Scan for the cell matching the given text and deliver its (X, Y) coordinate at center. 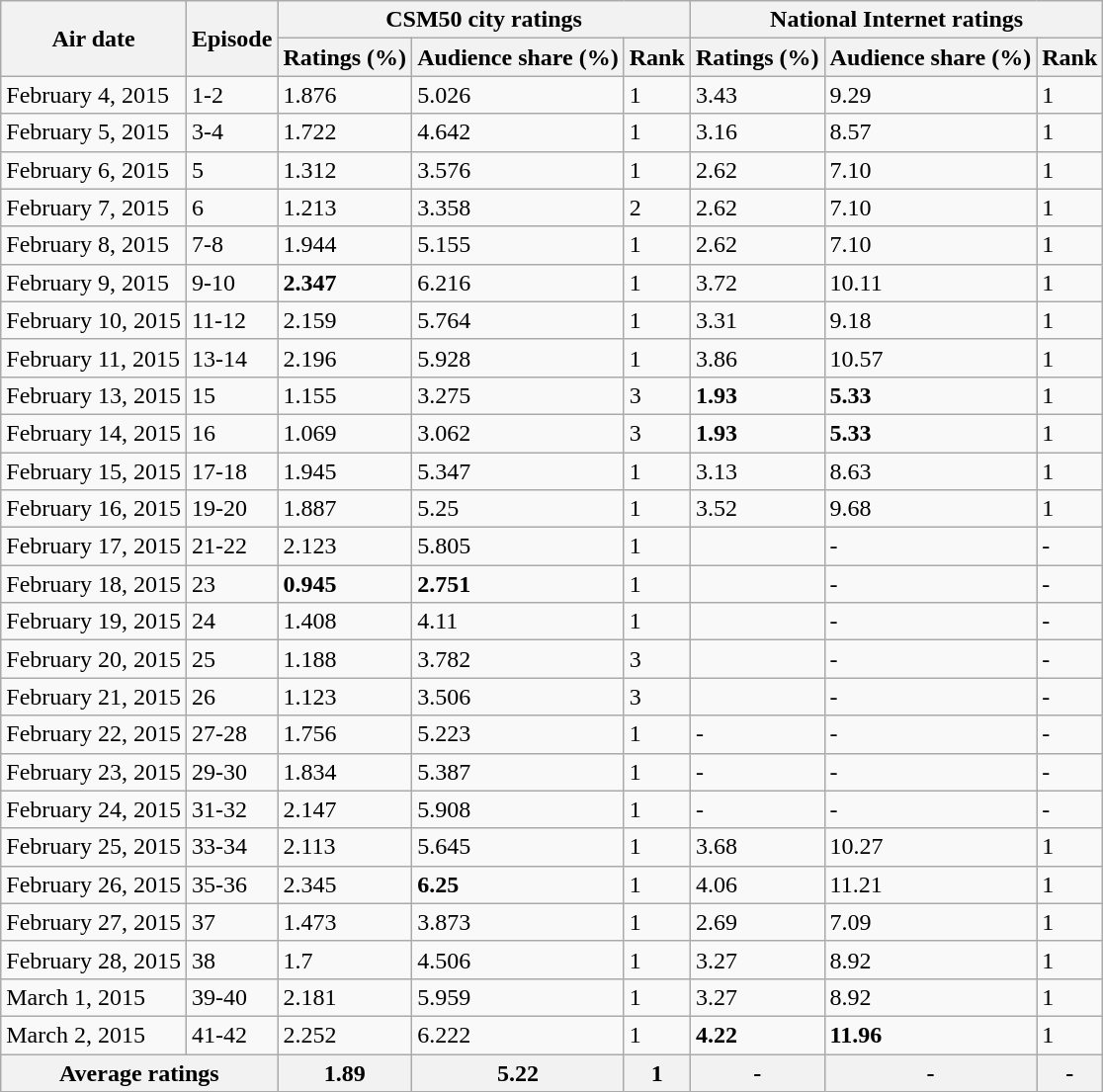
11.96 (931, 1035)
9-10 (231, 283)
7.09 (931, 922)
February 24, 2015 (94, 809)
February 21, 2015 (94, 697)
3.31 (757, 320)
21-22 (231, 546)
3.782 (518, 659)
2.113 (345, 847)
Average ratings (139, 1072)
1.155 (345, 395)
February 10, 2015 (94, 320)
5.928 (518, 358)
2.751 (518, 584)
3.576 (518, 170)
5.805 (518, 546)
February 22, 2015 (94, 734)
29-30 (231, 772)
February 4, 2015 (94, 95)
2.347 (345, 283)
2.181 (345, 997)
4.22 (757, 1035)
3.358 (518, 208)
5 (231, 170)
0.945 (345, 584)
5.959 (518, 997)
15 (231, 395)
2.147 (345, 809)
41-42 (231, 1035)
27-28 (231, 734)
February 25, 2015 (94, 847)
February 9, 2015 (94, 283)
1-2 (231, 95)
February 6, 2015 (94, 170)
10.57 (931, 358)
5.347 (518, 471)
3.52 (757, 509)
5.645 (518, 847)
19-20 (231, 509)
2.159 (345, 320)
1.408 (345, 622)
5.764 (518, 320)
February 27, 2015 (94, 922)
2.69 (757, 922)
March 1, 2015 (94, 997)
11-12 (231, 320)
8.63 (931, 471)
39-40 (231, 997)
4.06 (757, 884)
25 (231, 659)
10.11 (931, 283)
February 26, 2015 (94, 884)
1.312 (345, 170)
February 16, 2015 (94, 509)
5.223 (518, 734)
March 2, 2015 (94, 1035)
16 (231, 433)
National Internet ratings (895, 20)
February 13, 2015 (94, 395)
6.216 (518, 283)
8.57 (931, 132)
February 11, 2015 (94, 358)
1.473 (345, 922)
35-36 (231, 884)
7-8 (231, 245)
1.756 (345, 734)
February 17, 2015 (94, 546)
2.252 (345, 1035)
6.222 (518, 1035)
24 (231, 622)
3.506 (518, 697)
5.908 (518, 809)
3.275 (518, 395)
2.123 (345, 546)
2.196 (345, 358)
1.887 (345, 509)
3.873 (518, 922)
6.25 (518, 884)
February 15, 2015 (94, 471)
4.506 (518, 960)
February 5, 2015 (94, 132)
23 (231, 584)
13-14 (231, 358)
1.89 (345, 1072)
1.945 (345, 471)
1.069 (345, 433)
11.21 (931, 884)
3.72 (757, 283)
Episode (231, 39)
33-34 (231, 847)
February 14, 2015 (94, 433)
1.213 (345, 208)
February 18, 2015 (94, 584)
5.026 (518, 95)
5.22 (518, 1072)
1.188 (345, 659)
February 20, 2015 (94, 659)
5.387 (518, 772)
CSM50 city ratings (484, 20)
10.27 (931, 847)
17-18 (231, 471)
February 23, 2015 (94, 772)
February 19, 2015 (94, 622)
37 (231, 922)
Air date (94, 39)
4.11 (518, 622)
1.722 (345, 132)
38 (231, 960)
26 (231, 697)
1.876 (345, 95)
9.18 (931, 320)
3-4 (231, 132)
5.155 (518, 245)
2 (656, 208)
9.29 (931, 95)
3.062 (518, 433)
3.16 (757, 132)
31-32 (231, 809)
1.944 (345, 245)
9.68 (931, 509)
1.834 (345, 772)
3.13 (757, 471)
1.123 (345, 697)
5.25 (518, 509)
February 8, 2015 (94, 245)
4.642 (518, 132)
6 (231, 208)
1.7 (345, 960)
3.43 (757, 95)
February 28, 2015 (94, 960)
3.86 (757, 358)
February 7, 2015 (94, 208)
2.345 (345, 884)
3.68 (757, 847)
